Detect which cell encompasses the target text, then output its [x, y] center coordinate. 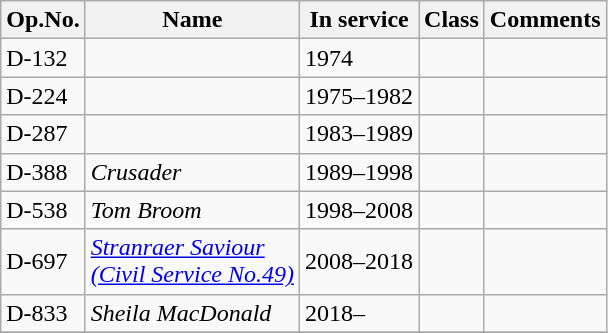
D-287 [43, 134]
D-132 [43, 58]
D-697 [43, 262]
Tom Broom [192, 210]
Comments [545, 20]
Stranraer Saviour(Civil Service No.49) [192, 262]
Crusader [192, 172]
D-538 [43, 210]
Class [452, 20]
1975–1982 [360, 96]
Name [192, 20]
D-833 [43, 313]
D-388 [43, 172]
Sheila MacDonald [192, 313]
Op.No. [43, 20]
In service [360, 20]
1974 [360, 58]
1989–1998 [360, 172]
2018– [360, 313]
1998–2008 [360, 210]
1983–1989 [360, 134]
D-224 [43, 96]
2008–2018 [360, 262]
